For the text-containing cell, return its midpoint in [x, y] coordinate format. 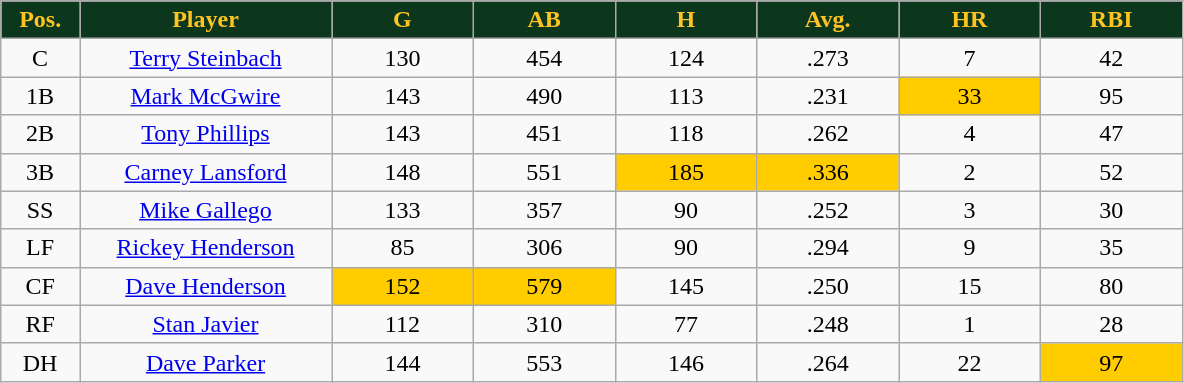
148 [403, 172]
.250 [828, 286]
AB [544, 20]
95 [1111, 96]
9 [970, 248]
42 [1111, 58]
2 [970, 172]
.252 [828, 210]
145 [686, 286]
22 [970, 362]
HR [970, 20]
Stan Javier [206, 324]
1B [40, 96]
310 [544, 324]
80 [1111, 286]
451 [544, 134]
118 [686, 134]
551 [544, 172]
Dave Henderson [206, 286]
2B [40, 134]
SS [40, 210]
124 [686, 58]
H [686, 20]
Dave Parker [206, 362]
1 [970, 324]
Player [206, 20]
.262 [828, 134]
357 [544, 210]
133 [403, 210]
185 [686, 172]
15 [970, 286]
C [40, 58]
28 [1111, 324]
RF [40, 324]
.336 [828, 172]
3 [970, 210]
DH [40, 362]
3B [40, 172]
CF [40, 286]
Carney Lansford [206, 172]
Avg. [828, 20]
553 [544, 362]
RBI [1111, 20]
47 [1111, 134]
Tony Phillips [206, 134]
Rickey Henderson [206, 248]
Mark McGwire [206, 96]
Mike Gallego [206, 210]
85 [403, 248]
144 [403, 362]
30 [1111, 210]
77 [686, 324]
490 [544, 96]
G [403, 20]
35 [1111, 248]
306 [544, 248]
130 [403, 58]
146 [686, 362]
.264 [828, 362]
Pos. [40, 20]
.294 [828, 248]
.231 [828, 96]
579 [544, 286]
7 [970, 58]
112 [403, 324]
52 [1111, 172]
113 [686, 96]
.273 [828, 58]
LF [40, 248]
97 [1111, 362]
152 [403, 286]
Terry Steinbach [206, 58]
4 [970, 134]
.248 [828, 324]
454 [544, 58]
33 [970, 96]
